Identify which cell holds the provided text, then report its (X, Y) central coordinate. 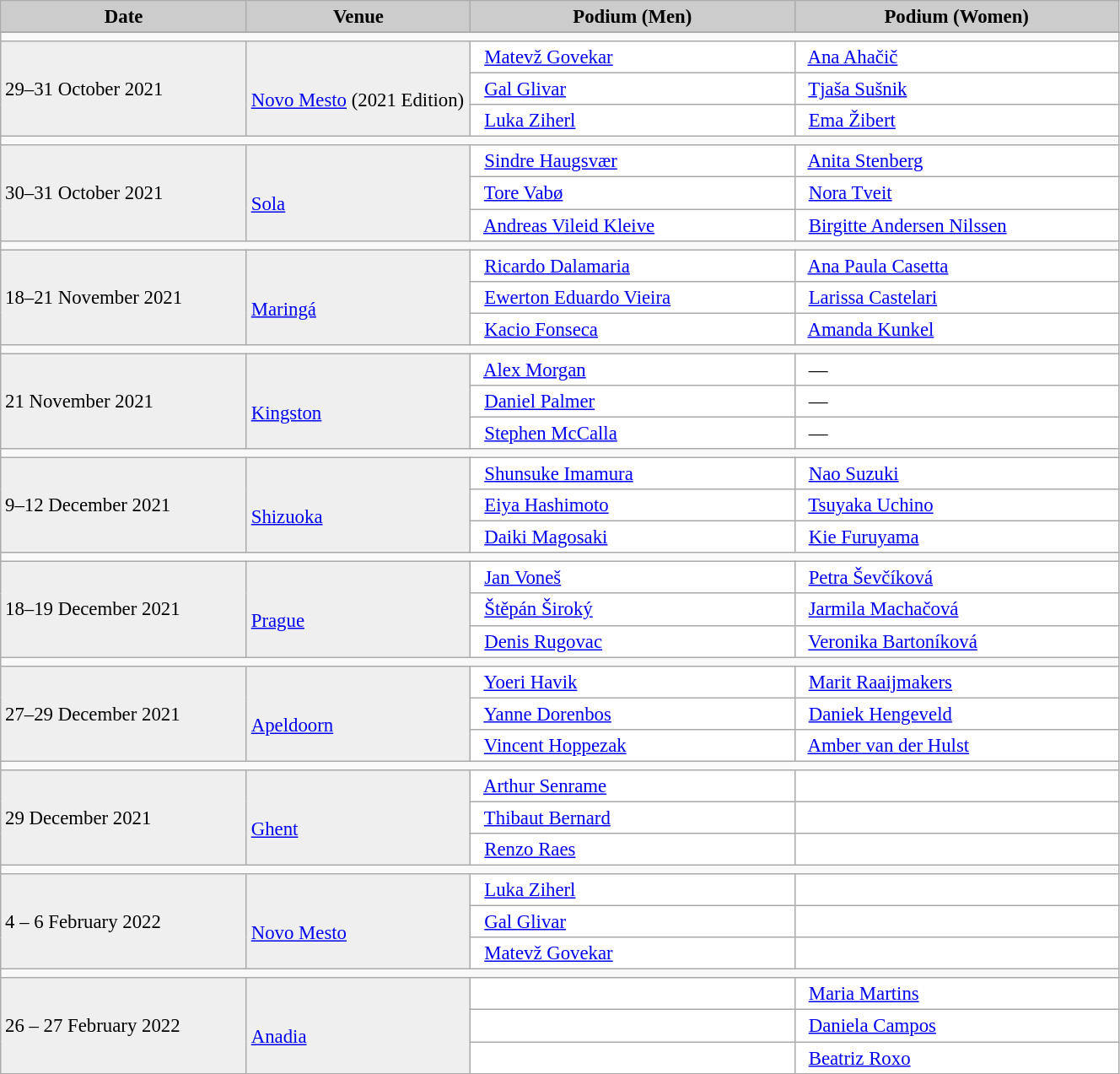
Podium (Women) (956, 17)
Denis Rugovac (633, 641)
Apeldoorn (358, 714)
Ana Ahačič (956, 57)
Birgitte Andersen Nilssen (956, 225)
Larissa Castelari (956, 297)
Sola (358, 192)
Amber van der Hulst (956, 746)
Jarmila Machačová (956, 610)
Kingston (358, 402)
Sindre Haugsvær (633, 161)
Tjaša Sušnik (956, 89)
Ewerton Eduardo Vieira (633, 297)
Thibaut Bernard (633, 818)
9–12 December 2021 (124, 506)
Kie Furuyama (956, 537)
Nora Tveit (956, 193)
Anadia (358, 1026)
Prague (358, 609)
Veronika Bartoníková (956, 641)
Yanne Dorenbos (633, 714)
21 November 2021 (124, 402)
4 – 6 February 2022 (124, 921)
Novo Mesto (2021 Edition) (358, 89)
Novo Mesto (358, 921)
Štěpán Široký (633, 610)
29 December 2021 (124, 818)
Jan Voneš (633, 578)
Ricardo Dalamaria (633, 266)
Date (124, 17)
Daniek Hengeveld (956, 714)
Vincent Hoppezak (633, 746)
Beatriz Roxo (956, 1058)
18–19 December 2021 (124, 609)
Tore Vabø (633, 193)
Shizuoka (358, 506)
Podium (Men) (633, 17)
Kacio Fonseca (633, 329)
Maringá (358, 297)
26 – 27 February 2022 (124, 1026)
Daniel Palmer (633, 402)
Anita Stenberg (956, 161)
Daiki Magosaki (633, 537)
27–29 December 2021 (124, 714)
Maria Martins (956, 995)
Yoeri Havik (633, 682)
Venue (358, 17)
Eiya Hashimoto (633, 505)
Tsuyaka Uchino (956, 505)
Andreas Vileid Kleive (633, 225)
Ghent (358, 818)
Ema Žibert (956, 121)
Petra Ševčíková (956, 578)
Arthur Senrame (633, 786)
Nao Suzuki (956, 474)
Ana Paula Casetta (956, 266)
Daniela Campos (956, 1026)
Amanda Kunkel (956, 329)
Renzo Raes (633, 850)
18–21 November 2021 (124, 297)
Marit Raaijmakers (956, 682)
30–31 October 2021 (124, 192)
29–31 October 2021 (124, 89)
Stephen McCalla (633, 433)
Alex Morgan (633, 370)
Shunsuke Imamura (633, 474)
